From the cell containing the given text, extract its center point as [x, y] coordinate. 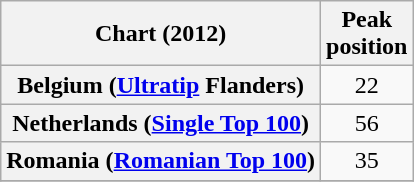
56 [367, 123]
Belgium (Ultratip Flanders) [161, 85]
22 [367, 85]
35 [367, 161]
Romania (Romanian Top 100) [161, 161]
Peakposition [367, 34]
Netherlands (Single Top 100) [161, 123]
Chart (2012) [161, 34]
